Identify which cell holds the provided text, then report its (x, y) central coordinate. 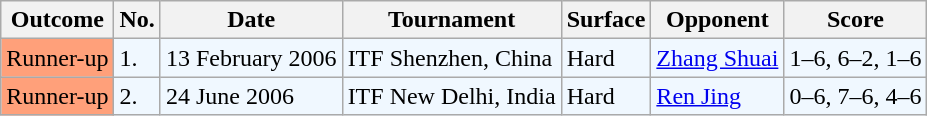
24 June 2006 (251, 96)
No. (137, 20)
Zhang Shuai (718, 58)
13 February 2006 (251, 58)
Tournament (452, 20)
Score (856, 20)
1. (137, 58)
1–6, 6–2, 1–6 (856, 58)
Surface (606, 20)
Outcome (58, 20)
ITF Shenzhen, China (452, 58)
0–6, 7–6, 4–6 (856, 96)
Opponent (718, 20)
Ren Jing (718, 96)
2. (137, 96)
Date (251, 20)
ITF New Delhi, India (452, 96)
